Provide the (x, y) coordinate of the cell's center where the given text is located.  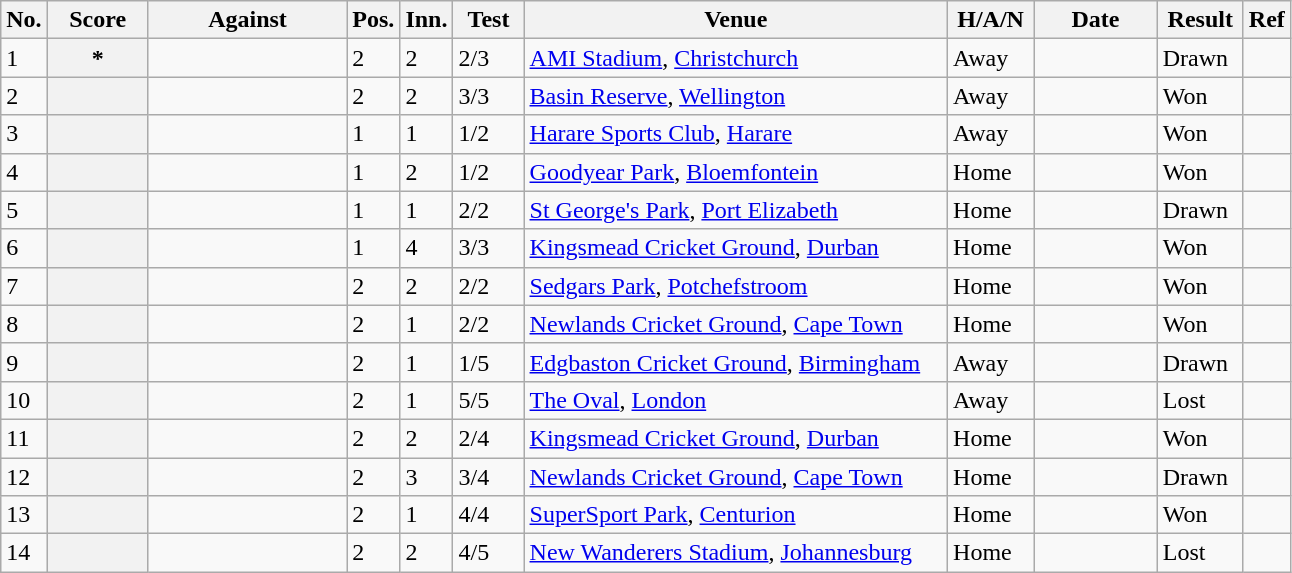
5/5 (488, 400)
Harare Sports Club, Harare (736, 134)
New Wanderers Stadium, Johannesburg (736, 553)
Basin Reserve, Wellington (736, 96)
2/4 (488, 438)
4/5 (488, 553)
St George's Park, Port Elizabeth (736, 210)
13 (24, 515)
5 (24, 210)
2/3 (488, 58)
No. (24, 20)
Score (98, 20)
3/4 (488, 477)
Date (1096, 20)
The Oval, London (736, 400)
7 (24, 286)
Ref (1266, 20)
11 (24, 438)
SuperSport Park, Centurion (736, 515)
8 (24, 324)
Against (248, 20)
AMI Stadium, Christchurch (736, 58)
1/5 (488, 362)
* (98, 58)
14 (24, 553)
6 (24, 248)
H/A/N (991, 20)
Pos. (374, 20)
Inn. (426, 20)
Goodyear Park, Bloemfontein (736, 172)
10 (24, 400)
12 (24, 477)
Venue (736, 20)
Edgbaston Cricket Ground, Birmingham (736, 362)
9 (24, 362)
4/4 (488, 515)
Test (488, 20)
Sedgars Park, Potchefstroom (736, 286)
Result (1200, 20)
